From the cell containing the given text, extract its center point as [x, y] coordinate. 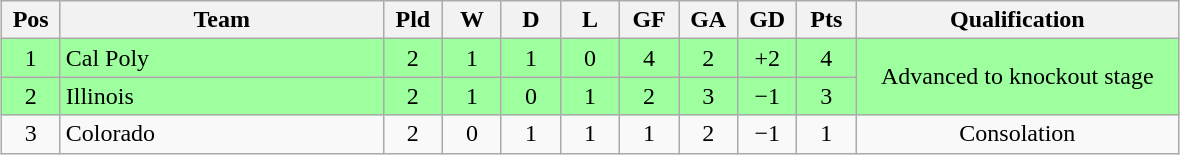
Illinois [222, 96]
Pos [30, 20]
D [530, 20]
Consolation [1018, 134]
L [590, 20]
GA [708, 20]
Cal Poly [222, 58]
Qualification [1018, 20]
Pld [412, 20]
GD [768, 20]
Team [222, 20]
GF [650, 20]
W [472, 20]
Colorado [222, 134]
+2 [768, 58]
Pts [826, 20]
Advanced to knockout stage [1018, 77]
